Scan for the cell matching the given text and deliver its [X, Y] coordinate at center. 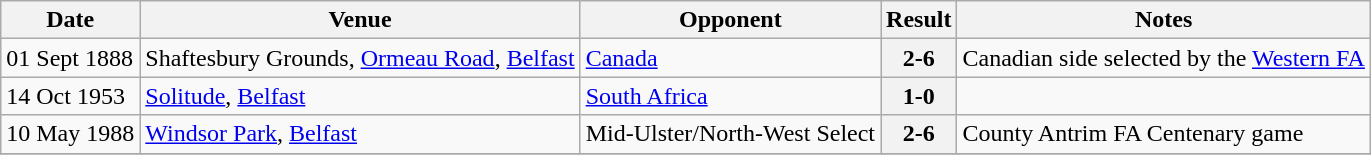
10 May 1988 [70, 134]
1-0 [919, 96]
Windsor Park, Belfast [360, 134]
Notes [1164, 20]
Opponent [730, 20]
Venue [360, 20]
Canada [730, 58]
Shaftesbury Grounds, Ormeau Road, Belfast [360, 58]
Solitude, Belfast [360, 96]
Result [919, 20]
Mid-Ulster/North-West Select [730, 134]
South Africa [730, 96]
Date [70, 20]
14 Oct 1953 [70, 96]
Canadian side selected by the Western FA [1164, 58]
County Antrim FA Centenary game [1164, 134]
01 Sept 1888 [70, 58]
